Return (x, y) of the center of cell containing provided text 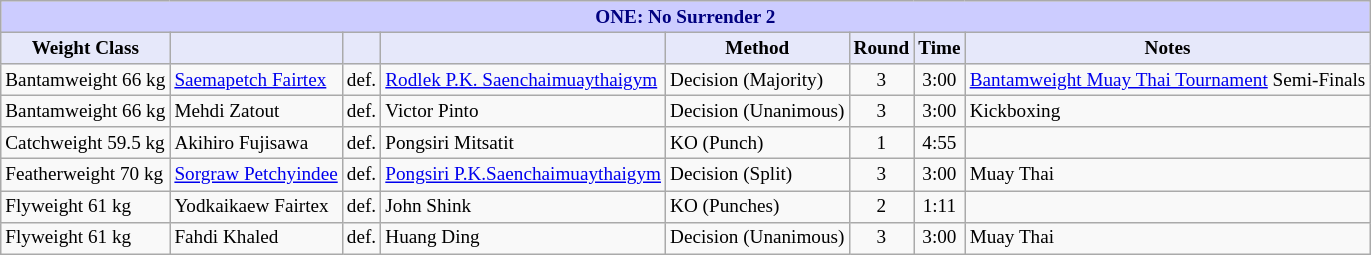
Mehdi Zatout (256, 111)
Catchweight 59.5 kg (86, 143)
Fahdi Khaled (256, 238)
Kickboxing (1168, 111)
1:11 (940, 206)
Decision (Majority) (758, 80)
Bantamweight Muay Thai Tournament Semi-Finals (1168, 80)
4:55 (940, 143)
Akihiro Fujisawa (256, 143)
Featherweight 70 kg (86, 175)
1 (882, 143)
Weight Class (86, 48)
Sorgraw Petchyindee (256, 175)
Huang Ding (524, 238)
Pongsiri Mitsatit (524, 143)
Decision (Split) (758, 175)
Round (882, 48)
Notes (1168, 48)
Method (758, 48)
Saemapetch Fairtex (256, 80)
Time (940, 48)
Victor Pinto (524, 111)
2 (882, 206)
Rodlek P.K. Saenchaimuaythaigym (524, 80)
KO (Punch) (758, 143)
John Shink (524, 206)
Pongsiri P.K.Saenchaimuaythaigym (524, 175)
KO (Punches) (758, 206)
ONE: No Surrender 2 (686, 17)
Yodkaikaew Fairtex (256, 206)
